Locate the cell with the specified text and output its [X, Y] center coordinate. 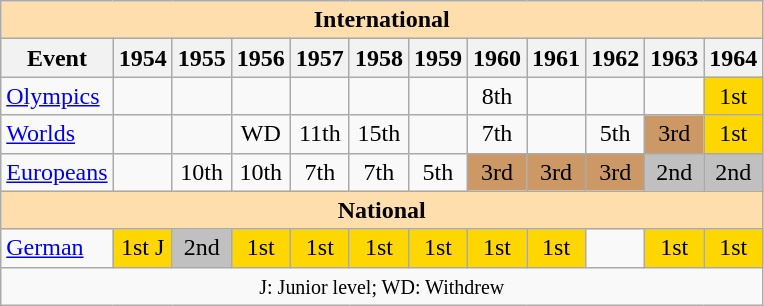
Worlds [57, 134]
WD [260, 134]
1957 [320, 58]
Europeans [57, 172]
1960 [496, 58]
1954 [142, 58]
Event [57, 58]
J: Junior level; WD: Withdrew [382, 286]
Olympics [57, 96]
1961 [556, 58]
11th [320, 134]
1963 [674, 58]
National [382, 210]
1964 [734, 58]
1956 [260, 58]
1955 [202, 58]
1st J [142, 248]
8th [496, 96]
1958 [378, 58]
1959 [438, 58]
German [57, 248]
15th [378, 134]
1962 [616, 58]
International [382, 20]
